Return [x, y] of the center of cell containing provided text 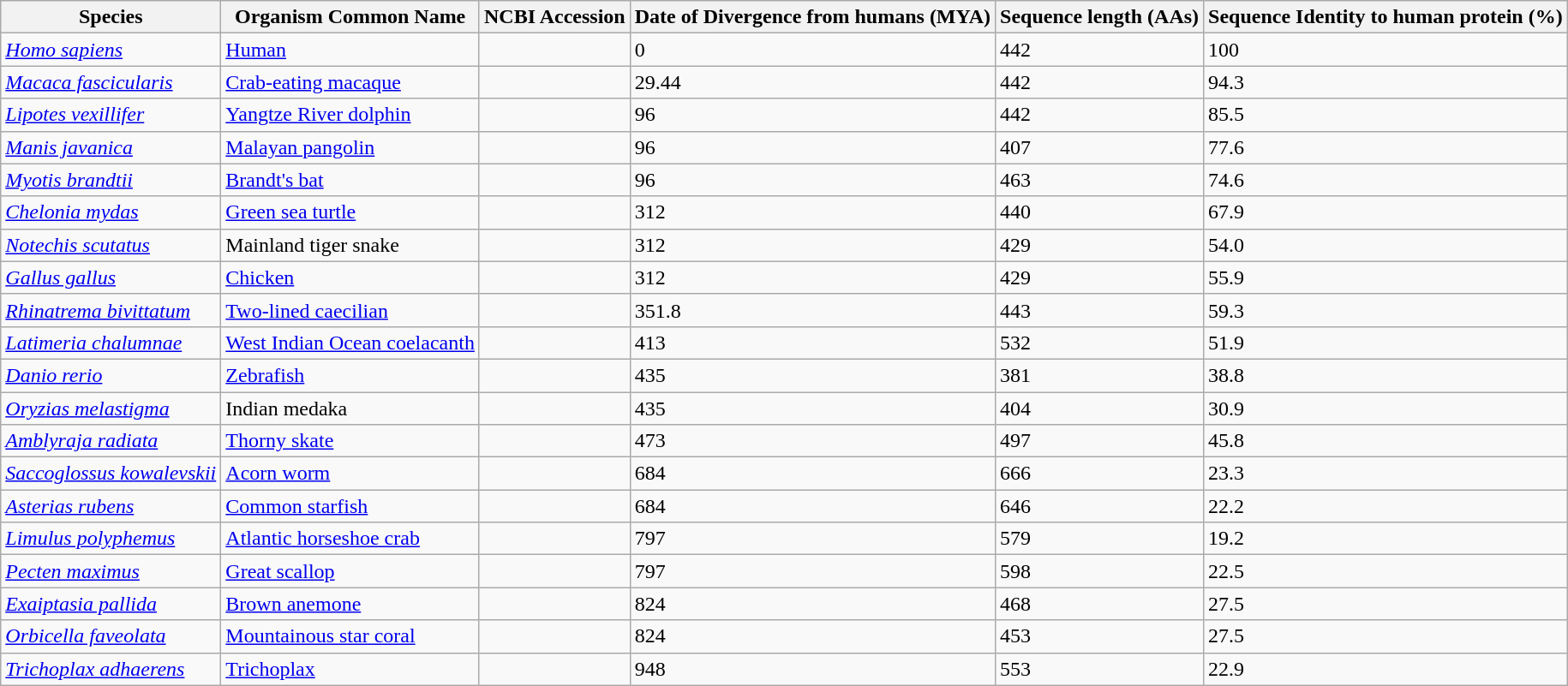
51.9 [1386, 343]
Manis javanica [111, 147]
Sequence Identity to human protein (%) [1386, 17]
Chicken [350, 277]
30.9 [1386, 409]
Malayan pangolin [350, 147]
473 [812, 441]
23.3 [1386, 474]
Atlantic horseshoe crab [350, 539]
29.44 [812, 82]
Chelonia mydas [111, 212]
351.8 [812, 310]
Amblyraja radiata [111, 441]
Organism Common Name [350, 17]
Lipotes vexillifer [111, 115]
Date of Divergence from humans (MYA) [812, 17]
94.3 [1386, 82]
Brown anemone [350, 604]
Gallus gallus [111, 277]
Acorn worm [350, 474]
Rhinatrema bivittatum [111, 310]
453 [1100, 636]
Green sea turtle [350, 212]
Pecten maximus [111, 571]
55.9 [1386, 277]
19.2 [1386, 539]
Thorny skate [350, 441]
407 [1100, 147]
532 [1100, 343]
468 [1100, 604]
22.9 [1386, 669]
Oryzias melastigma [111, 409]
Species [111, 17]
Crab-eating macaque [350, 82]
38.8 [1386, 375]
NCBI Accession [554, 17]
Mainland tiger snake [350, 245]
440 [1100, 212]
646 [1100, 506]
Notechis scutatus [111, 245]
Zebrafish [350, 375]
22.5 [1386, 571]
598 [1100, 571]
Indian medaka [350, 409]
413 [812, 343]
Human [350, 50]
463 [1100, 180]
Trichoplax adhaerens [111, 669]
Mountainous star coral [350, 636]
666 [1100, 474]
67.9 [1386, 212]
100 [1386, 50]
22.2 [1386, 506]
381 [1100, 375]
404 [1100, 409]
85.5 [1386, 115]
59.3 [1386, 310]
Latimeria chalumnae [111, 343]
Trichoplax [350, 669]
Limulus polyphemus [111, 539]
Homo sapiens [111, 50]
443 [1100, 310]
Brandt's bat [350, 180]
Saccoglossus kowalevskii [111, 474]
Danio rerio [111, 375]
74.6 [1386, 180]
Exaiptasia pallida [111, 604]
77.6 [1386, 147]
Macaca fascicularis [111, 82]
Great scallop [350, 571]
West Indian Ocean coelacanth [350, 343]
Asterias rubens [111, 506]
Sequence length (AAs) [1100, 17]
Yangtze River dolphin [350, 115]
553 [1100, 669]
Myotis brandtii [111, 180]
45.8 [1386, 441]
54.0 [1386, 245]
948 [812, 669]
497 [1100, 441]
Common starfish [350, 506]
579 [1100, 539]
Orbicella faveolata [111, 636]
0 [812, 50]
Two-lined caecilian [350, 310]
